Identify which cell holds the provided text, then report its (X, Y) central coordinate. 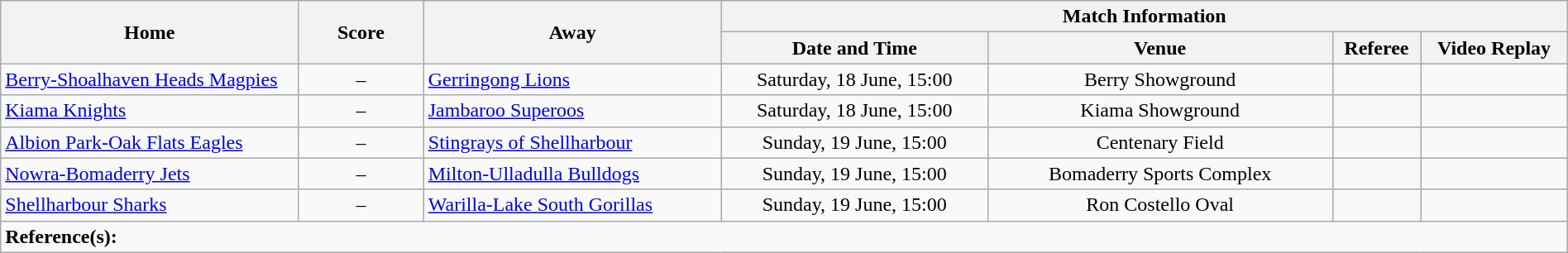
Reference(s): (784, 236)
Match Information (1145, 17)
Stingrays of Shellharbour (572, 142)
Berry Showground (1159, 79)
Nowra-Bomaderry Jets (150, 174)
Albion Park-Oak Flats Eagles (150, 142)
Milton-Ulladulla Bulldogs (572, 174)
Ron Costello Oval (1159, 205)
Date and Time (854, 48)
Kiama Knights (150, 111)
Jambaroo Superoos (572, 111)
Venue (1159, 48)
Home (150, 32)
Away (572, 32)
Gerringong Lions (572, 79)
Score (361, 32)
Kiama Showground (1159, 111)
Shellharbour Sharks (150, 205)
Bomaderry Sports Complex (1159, 174)
Referee (1376, 48)
Centenary Field (1159, 142)
Warilla-Lake South Gorillas (572, 205)
Video Replay (1494, 48)
Berry-Shoalhaven Heads Magpies (150, 79)
